Capture the cell that displays the provided text and extract its (X, Y) central coordinate. 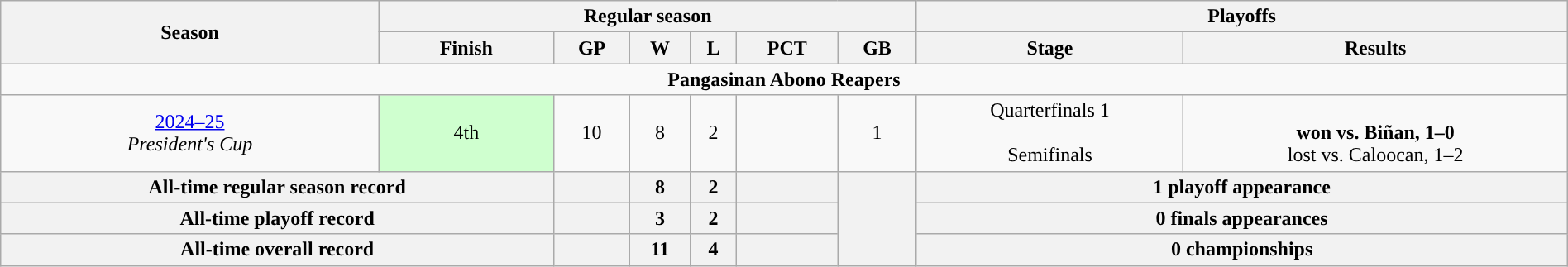
L (713, 48)
W (660, 48)
3 (660, 218)
Regular season (648, 17)
0 finals appearances (1242, 218)
10 (592, 133)
1 playoff appearance (1242, 187)
Playoffs (1242, 17)
0 championships (1242, 250)
All-time playoff record (278, 218)
Finish (466, 48)
Stage (1050, 48)
2024–25 President's Cup (190, 133)
1 (877, 133)
All-time overall record (278, 250)
GP (592, 48)
PCT (787, 48)
11 (660, 250)
4th (466, 133)
Season (190, 32)
4 (713, 250)
Quarterfinals 1 Semifinals (1050, 133)
Pangasinan Abono Reapers (784, 79)
GB (877, 48)
Results (1375, 48)
won vs. Biñan, 1–0 lost vs. Caloocan, 1–2 (1375, 133)
All-time regular season record (278, 187)
